Find where the given text appears and provide that cell's center as (x, y) coordinate. 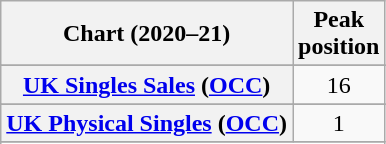
Chart (2020–21) (147, 34)
16 (338, 85)
Peakposition (338, 34)
UK Singles Sales (OCC) (147, 85)
UK Physical Singles (OCC) (147, 123)
1 (338, 123)
